Scan for the cell matching the given text and deliver its [X, Y] coordinate at center. 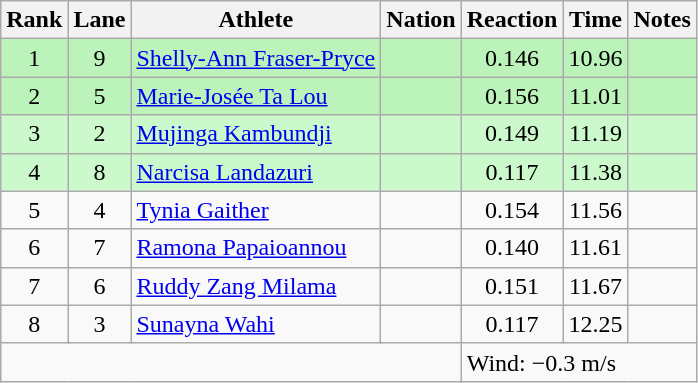
11.67 [596, 286]
10.96 [596, 58]
Nation [421, 20]
0.140 [512, 248]
11.19 [596, 134]
0.154 [512, 210]
0.146 [512, 58]
0.151 [512, 286]
Notes [662, 20]
12.25 [596, 324]
Mujinga Kambundji [256, 134]
11.56 [596, 210]
11.38 [596, 172]
0.156 [512, 96]
Reaction [512, 20]
Wind: −0.3 m/s [578, 362]
Ramona Papaioannou [256, 248]
Narcisa Landazuri [256, 172]
Ruddy Zang Milama [256, 286]
1 [34, 58]
Rank [34, 20]
11.61 [596, 248]
11.01 [596, 96]
0.149 [512, 134]
Time [596, 20]
Sunayna Wahi [256, 324]
Shelly-Ann Fraser-Pryce [256, 58]
Marie-Josée Ta Lou [256, 96]
Lane [100, 20]
9 [100, 58]
Tynia Gaither [256, 210]
Athlete [256, 20]
